Provide the (x, y) coordinate of the cell's center where the given text is located.  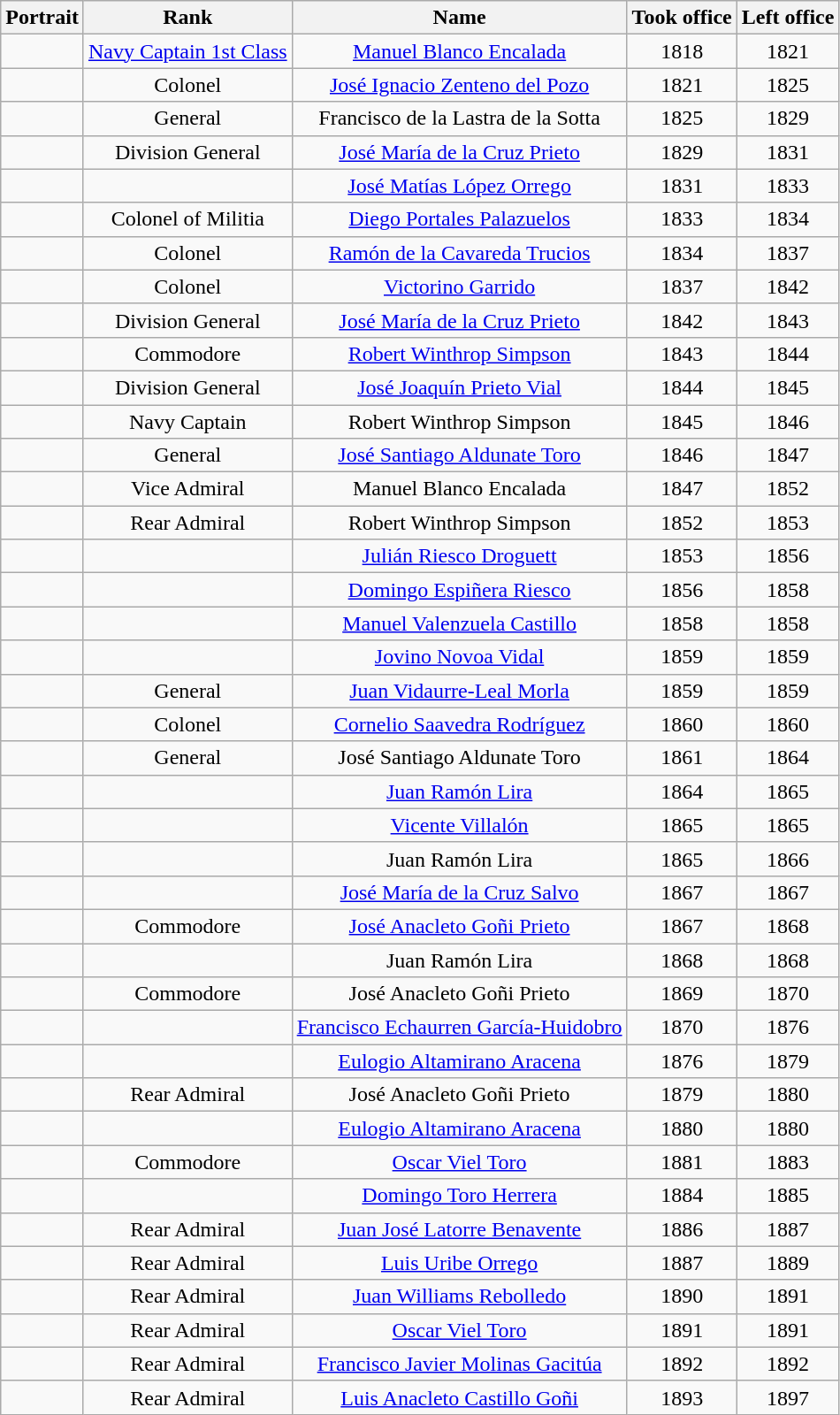
Luis Anacleto Castillo Goñi (460, 1397)
1881 (682, 1162)
Manuel Valenzuela Castillo (460, 623)
Portrait (42, 18)
1885 (788, 1196)
1883 (788, 1162)
José Ignacio Zenteno del Pozo (460, 85)
Victorino Garrido (460, 287)
Julián Riesco Droguett (460, 556)
Francisco Echaurren García-Huidobro (460, 1028)
1866 (788, 859)
1893 (682, 1397)
1861 (682, 758)
Juan José Latorre Benavente (460, 1229)
Ramón de la Cavareda Trucios (460, 253)
Francisco Javier Molinas Gacitúa (460, 1364)
Juan Williams Rebolledo (460, 1296)
1890 (682, 1296)
Vicente Villalón (460, 825)
Cornelio Saavedra Rodríguez (460, 724)
1818 (682, 51)
Colonel of Militia (187, 219)
Diego Portales Palazuelos (460, 219)
Jovino Novoa Vidal (460, 657)
Navy Captain 1st Class (187, 51)
Francisco de la Lastra de la Sotta (460, 119)
Luis Uribe Orrego (460, 1263)
Took office (682, 18)
José Joaquín Prieto Vial (460, 387)
José María de la Cruz Salvo (460, 892)
Vice Admiral (187, 489)
José Matías López Orrego (460, 186)
1884 (682, 1196)
1889 (788, 1263)
Rank (187, 18)
1897 (788, 1397)
Name (460, 18)
Juan Vidaurre-Leal Morla (460, 691)
Left office (788, 18)
Navy Captain (187, 422)
1869 (682, 994)
Domingo Espiñera Riesco (460, 590)
Domingo Toro Herrera (460, 1196)
1886 (682, 1229)
